From the cell containing the given text, extract its center point as [x, y] coordinate. 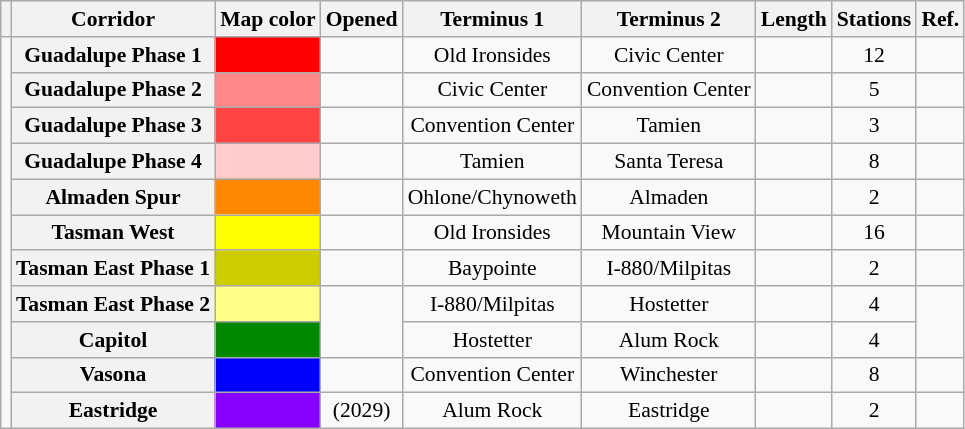
5 [874, 90]
Guadalupe Phase 1 [113, 55]
Baypointe [492, 269]
(2029) [362, 411]
Capitol [113, 340]
Winchester [669, 375]
Stations [874, 19]
12 [874, 55]
Santa Teresa [669, 162]
Almaden Spur [113, 197]
Almaden [669, 197]
Ohlone/Chynoweth [492, 197]
Guadalupe Phase 4 [113, 162]
Terminus 2 [669, 19]
Terminus 1 [492, 19]
Guadalupe Phase 2 [113, 90]
Vasona [113, 375]
16 [874, 233]
Guadalupe Phase 3 [113, 126]
3 [874, 126]
Tasman East Phase 2 [113, 304]
Ref. [940, 19]
Length [794, 19]
Corridor [113, 19]
Opened [362, 19]
Tasman East Phase 1 [113, 269]
Map color [268, 19]
Mountain View [669, 233]
Tasman West [113, 233]
